Locate the cell with the specified text and output its (X, Y) center coordinate. 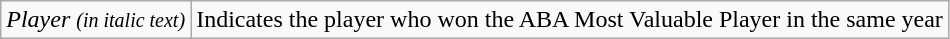
Indicates the player who won the ABA Most Valuable Player in the same year (570, 20)
Player (in italic text) (96, 20)
